Find where the given text appears and provide that cell's center as (X, Y) coordinate. 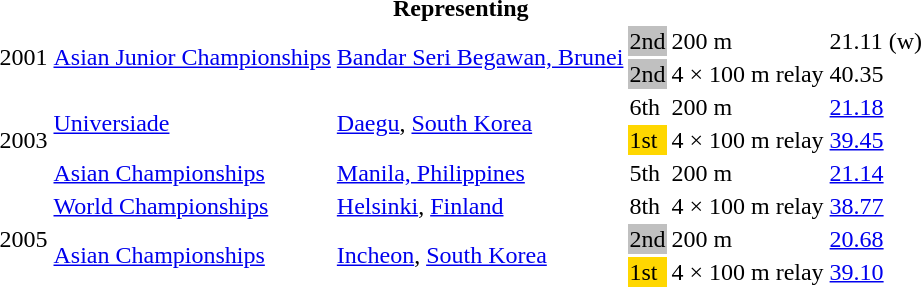
Daegu, South Korea (480, 124)
6th (648, 107)
Universiade (192, 124)
Helsinki, Finland (480, 206)
World Championships (192, 206)
8th (648, 206)
Manila, Philippines (480, 173)
5th (648, 173)
Incheon, South Korea (480, 256)
Asian Junior Championships (192, 58)
Bandar Seri Begawan, Brunei (480, 58)
